Extract the (x, y) coordinate from the center of the cell holding the provided text.  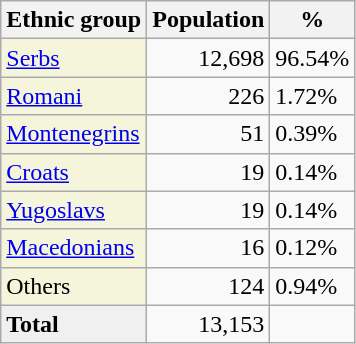
13,153 (208, 324)
0.94% (312, 286)
Population (208, 20)
Yugoslavs (74, 210)
51 (208, 134)
Macedonians (74, 248)
Serbs (74, 58)
12,698 (208, 58)
0.39% (312, 134)
Total (74, 324)
226 (208, 96)
Others (74, 286)
124 (208, 286)
16 (208, 248)
96.54% (312, 58)
Romani (74, 96)
Montenegrins (74, 134)
Ethnic group (74, 20)
1.72% (312, 96)
0.12% (312, 248)
Croats (74, 172)
% (312, 20)
